Return the (X, Y) coordinate for the center point of the cell that contains the specified text.  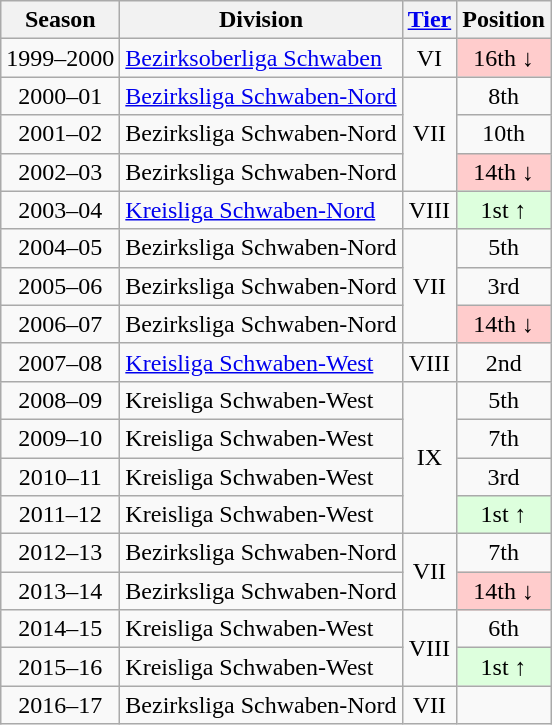
2000–01 (60, 96)
2014–15 (60, 629)
2013–14 (60, 591)
2005–06 (60, 286)
IX (430, 457)
2008–09 (60, 400)
2007–08 (60, 362)
2002–03 (60, 172)
1999–2000 (60, 58)
2006–07 (60, 324)
VI (430, 58)
Tier (430, 20)
Division (261, 20)
6th (504, 629)
8th (504, 96)
2009–10 (60, 438)
Position (504, 20)
2015–16 (60, 667)
2012–13 (60, 553)
16th ↓ (504, 58)
2010–11 (60, 477)
Season (60, 20)
Kreisliga Schwaben-Nord (261, 210)
2011–12 (60, 515)
2003–04 (60, 210)
2004–05 (60, 248)
Bezirksoberliga Schwaben (261, 58)
2016–17 (60, 705)
2001–02 (60, 134)
2nd (504, 362)
10th (504, 134)
